Extract the [X, Y] coordinate from the center of the cell holding the provided text.  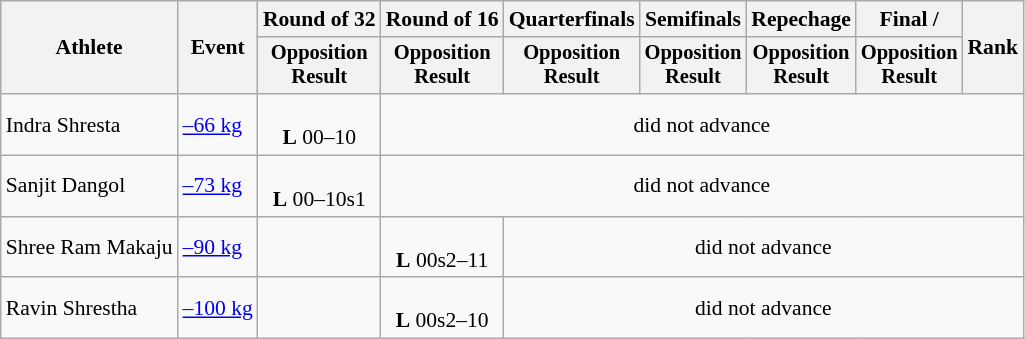
Rank [992, 48]
Indra Shresta [90, 124]
Sanjit Dangol [90, 186]
L 00–10 [320, 124]
Event [218, 48]
–73 kg [218, 186]
Quarterfinals [572, 19]
L 00s2–11 [442, 248]
–100 kg [218, 308]
Round of 32 [320, 19]
Round of 16 [442, 19]
Shree Ram Makaju [90, 248]
–66 kg [218, 124]
Semifinals [694, 19]
Final / [910, 19]
Repechage [801, 19]
L 00s2–10 [442, 308]
–90 kg [218, 248]
Athlete [90, 48]
Ravin Shrestha [90, 308]
L 00–10s1 [320, 186]
